Capture the cell that displays the provided text and extract its (x, y) central coordinate. 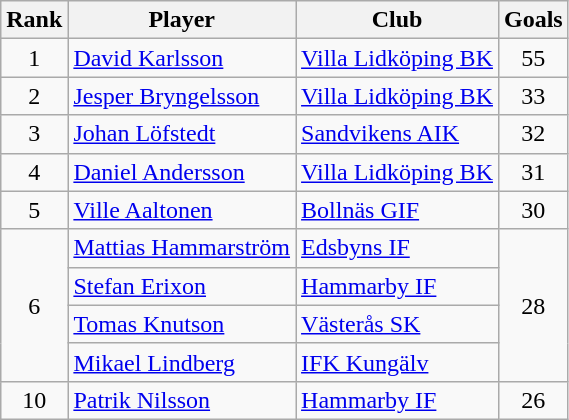
IFK Kungälv (398, 362)
Edsbyns IF (398, 248)
33 (533, 96)
Ville Aaltonen (182, 210)
3 (34, 134)
Mikael Lindberg (182, 362)
Goals (533, 20)
David Karlsson (182, 58)
55 (533, 58)
5 (34, 210)
Club (398, 20)
28 (533, 305)
Bollnäs GIF (398, 210)
2 (34, 96)
32 (533, 134)
Rank (34, 20)
26 (533, 400)
Västerås SK (398, 324)
4 (34, 172)
Sandvikens AIK (398, 134)
Patrik Nilsson (182, 400)
Player (182, 20)
31 (533, 172)
Johan Löfstedt (182, 134)
Stefan Erixon (182, 286)
Jesper Bryngelsson (182, 96)
10 (34, 400)
Mattias Hammarström (182, 248)
Tomas Knutson (182, 324)
Daniel Andersson (182, 172)
30 (533, 210)
1 (34, 58)
6 (34, 305)
